Provide the (X, Y) coordinate of the cell's center where the given text is located.  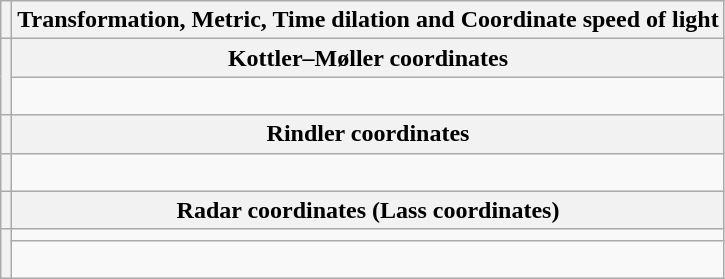
Transformation, Metric, Time dilation and Coordinate speed of light (368, 20)
Rindler coordinates (368, 134)
Radar coordinates (Lass coordinates) (368, 210)
Kottler–Møller coordinates (368, 58)
